Detect which cell encompasses the target text, then output its (x, y) center coordinate. 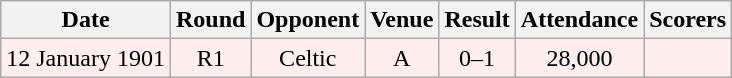
Result (477, 20)
12 January 1901 (86, 58)
0–1 (477, 58)
Scorers (688, 20)
28,000 (579, 58)
Opponent (308, 20)
Celtic (308, 58)
Date (86, 20)
R1 (210, 58)
A (402, 58)
Attendance (579, 20)
Venue (402, 20)
Round (210, 20)
